Extract the (X, Y) coordinate from the center of the cell holding the provided text.  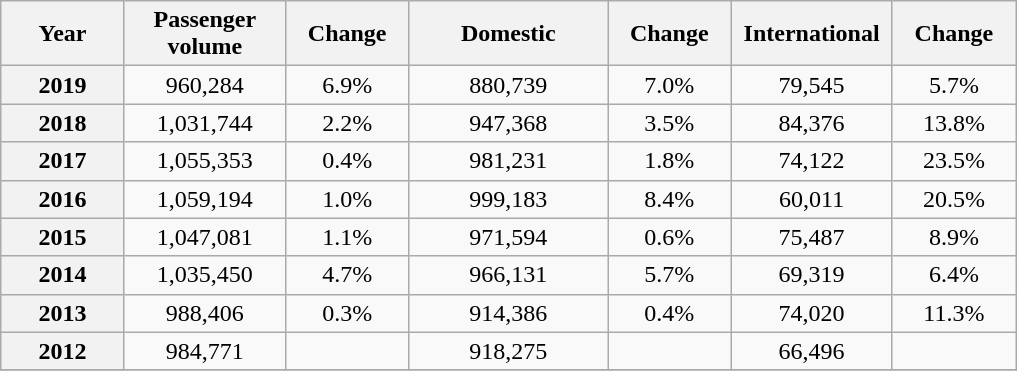
2015 (63, 237)
960,284 (204, 85)
Domestic (508, 34)
74,122 (812, 161)
4.7% (347, 275)
2013 (63, 313)
1.8% (670, 161)
1,035,450 (204, 275)
0.3% (347, 313)
66,496 (812, 351)
981,231 (508, 161)
914,386 (508, 313)
International (812, 34)
74,020 (812, 313)
8.4% (670, 199)
1.0% (347, 199)
947,368 (508, 123)
2012 (63, 351)
20.5% (954, 199)
6.9% (347, 85)
2.2% (347, 123)
2019 (63, 85)
13.8% (954, 123)
7.0% (670, 85)
79,545 (812, 85)
1.1% (347, 237)
Year (63, 34)
8.9% (954, 237)
984,771 (204, 351)
2018 (63, 123)
2014 (63, 275)
60,011 (812, 199)
23.5% (954, 161)
988,406 (204, 313)
880,739 (508, 85)
2017 (63, 161)
2016 (63, 199)
1,047,081 (204, 237)
3.5% (670, 123)
84,376 (812, 123)
1,059,194 (204, 199)
69,319 (812, 275)
971,594 (508, 237)
1,031,744 (204, 123)
1,055,353 (204, 161)
11.3% (954, 313)
75,487 (812, 237)
6.4% (954, 275)
Passenger volume (204, 34)
0.6% (670, 237)
966,131 (508, 275)
999,183 (508, 199)
918,275 (508, 351)
